Capture the cell that displays the provided text and extract its (x, y) central coordinate. 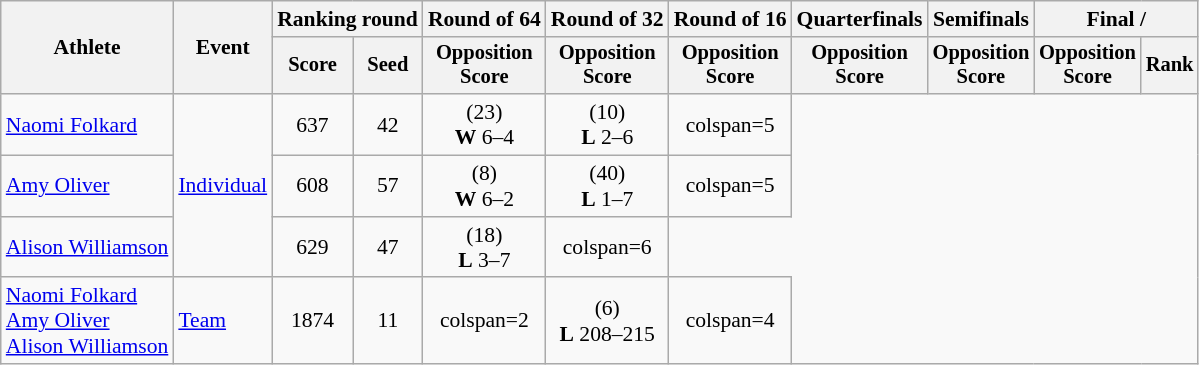
Naomi Folkard (88, 124)
637 (312, 124)
Quarterfinals (860, 19)
colspan=4 (730, 322)
Final / (1116, 19)
1874 (312, 322)
(18)L 3–7 (484, 248)
Round of 64 (484, 19)
Event (222, 48)
Rank (1170, 66)
Score (312, 66)
Round of 16 (730, 19)
(8)W 6–2 (484, 186)
Round of 32 (608, 19)
Amy Oliver (88, 186)
Ranking round (348, 19)
Seed (388, 66)
629 (312, 248)
42 (388, 124)
colspan=2 (484, 322)
47 (388, 248)
(10)L 2–6 (608, 124)
(40)L 1–7 (608, 186)
Naomi FolkardAmy OliverAlison Williamson (88, 322)
Team (222, 322)
11 (388, 322)
colspan=6 (608, 248)
Semifinals (982, 19)
(6)L 208–215 (608, 322)
Alison Williamson (88, 248)
Athlete (88, 48)
Individual (222, 186)
(23)W 6–4 (484, 124)
57 (388, 186)
608 (312, 186)
